Return the (X, Y) coordinate for the center point of the cell that contains the specified text.  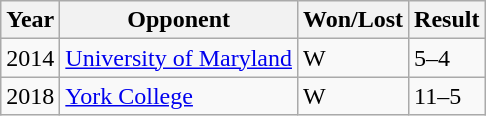
Opponent (179, 20)
11–5 (447, 96)
5–4 (447, 58)
Won/Lost (352, 20)
2014 (30, 58)
York College (179, 96)
Result (447, 20)
2018 (30, 96)
University of Maryland (179, 58)
Year (30, 20)
